For the text-containing cell, return its midpoint in (x, y) coordinate format. 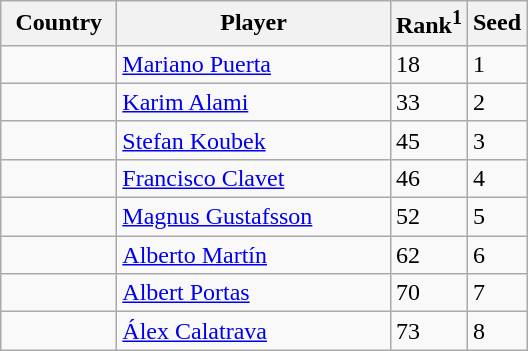
Stefan Koubek (254, 140)
33 (428, 102)
Player (254, 24)
18 (428, 64)
Francisco Clavet (254, 178)
8 (496, 331)
Álex Calatrava (254, 331)
Country (59, 24)
7 (496, 293)
Alberto Martín (254, 255)
46 (428, 178)
4 (496, 178)
1 (496, 64)
Mariano Puerta (254, 64)
Seed (496, 24)
Rank1 (428, 24)
45 (428, 140)
Albert Portas (254, 293)
2 (496, 102)
70 (428, 293)
3 (496, 140)
73 (428, 331)
5 (496, 217)
6 (496, 255)
Karim Alami (254, 102)
Magnus Gustafsson (254, 217)
62 (428, 255)
52 (428, 217)
